Find where the given text appears and provide that cell's center as [x, y] coordinate. 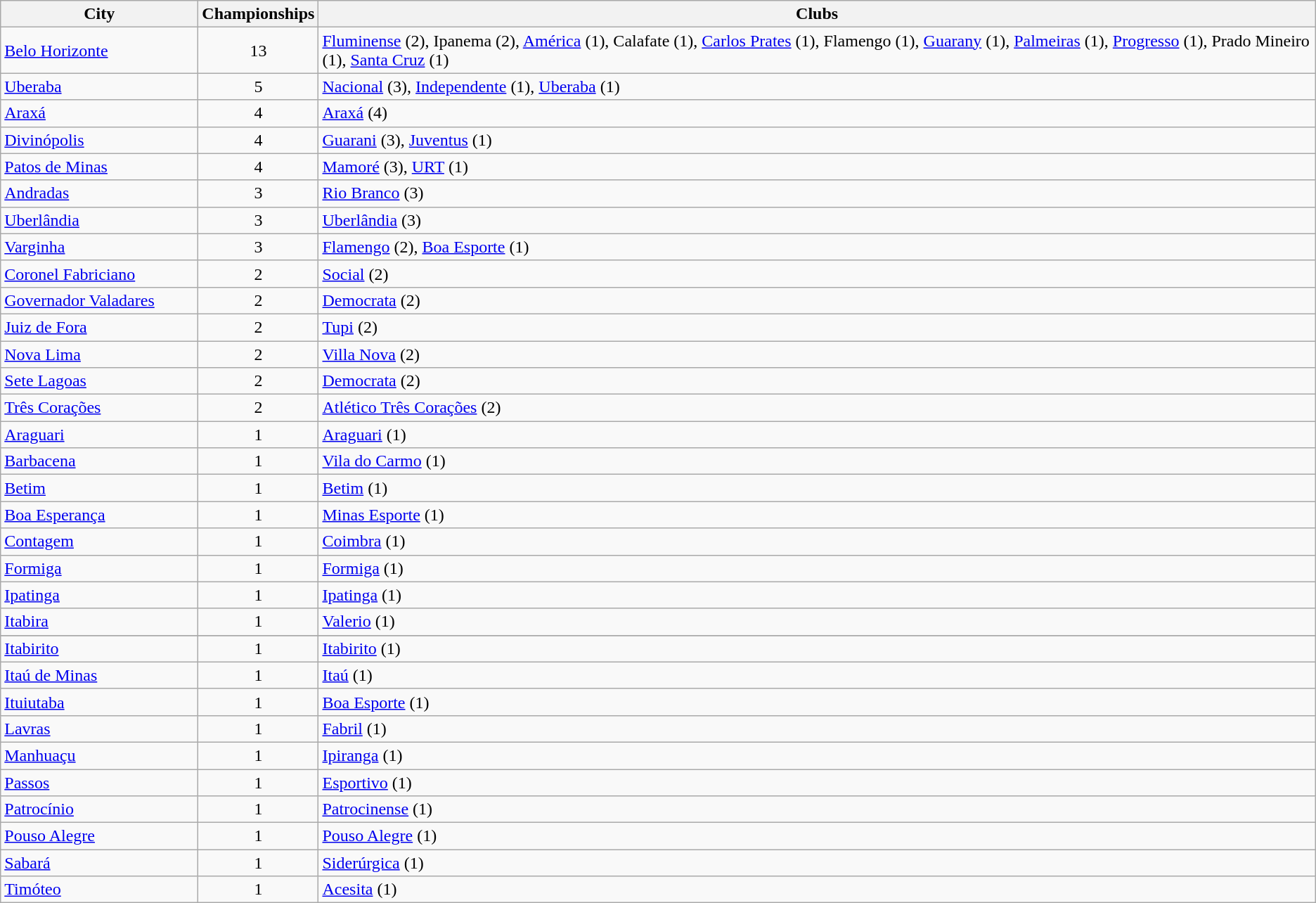
Flamengo (2), Boa Esporte (1) [817, 247]
Governador Valadares [100, 300]
Araguari [100, 435]
Nacional (3), Independente (1), Uberaba (1) [817, 87]
13 [259, 51]
Acesita (1) [817, 890]
Passos [100, 783]
Siderúrgica (1) [817, 863]
Valerio (1) [817, 622]
Pouso Alegre [100, 836]
Formiga (1) [817, 568]
Itabirito [100, 648]
Ituiutaba [100, 702]
Juiz de Fora [100, 327]
Araguari (1) [817, 435]
Belo Horizonte [100, 51]
Pouso Alegre (1) [817, 836]
Boa Esperança [100, 515]
Uberlândia [100, 220]
Villa Nova (2) [817, 354]
Betim (1) [817, 488]
Ipatinga [100, 595]
5 [259, 87]
Patos de Minas [100, 167]
Vila do Carmo (1) [817, 461]
Três Corações [100, 408]
Esportivo (1) [817, 783]
Patrocinense (1) [817, 809]
Boa Esporte (1) [817, 702]
Minas Esporte (1) [817, 515]
Araxá (4) [817, 113]
Ipiranga (1) [817, 755]
Sete Lagoas [100, 381]
Social (2) [817, 274]
Itabira [100, 622]
Rio Branco (3) [817, 193]
Lavras [100, 729]
Barbacena [100, 461]
Sabará [100, 863]
Tupi (2) [817, 327]
Championships [259, 14]
Ipatinga (1) [817, 595]
Fabril (1) [817, 729]
Varginha [100, 247]
Araxá [100, 113]
Uberaba [100, 87]
Nova Lima [100, 354]
Andradas [100, 193]
Manhuaçu [100, 755]
Guarani (3), Juventus (1) [817, 140]
City [100, 14]
Clubs [817, 14]
Betim [100, 488]
Formiga [100, 568]
Coronel Fabriciano [100, 274]
Contagem [100, 542]
Itabirito (1) [817, 648]
Mamoré (3), URT (1) [817, 167]
Timóteo [100, 890]
Itaú (1) [817, 675]
Divinópolis [100, 140]
Patrocínio [100, 809]
Coimbra (1) [817, 542]
Itaú de Minas [100, 675]
Atlético Três Corações (2) [817, 408]
Uberlândia (3) [817, 220]
